Output the (X, Y) coordinate of the center of the cell containing the given text.  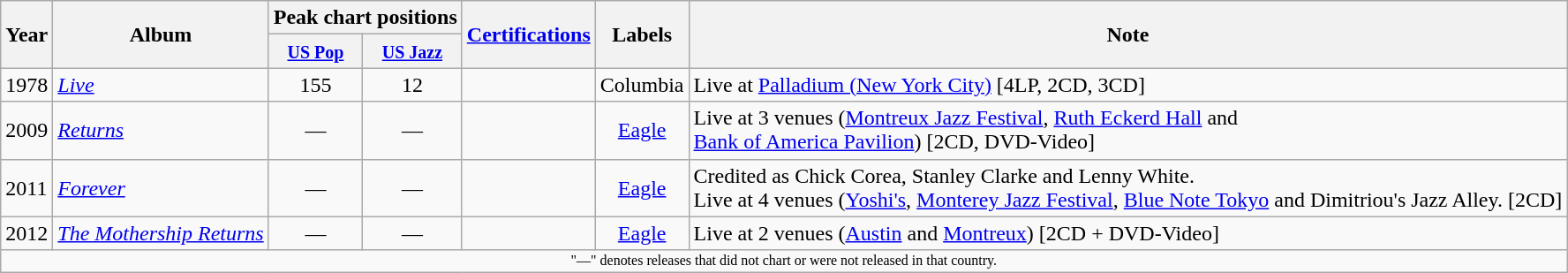
Note (1128, 34)
Labels (642, 34)
Peak chart positions (366, 18)
US Jazz (413, 51)
2012 (26, 233)
Certifications (528, 34)
12 (413, 85)
Live at Palladium (New York City) [4LP, 2CD, 3CD] (1128, 85)
2009 (26, 131)
Live (161, 85)
Album (161, 34)
Columbia (642, 85)
1978 (26, 85)
The Mothership Returns (161, 233)
Year (26, 34)
Returns (161, 131)
"—" denotes releases that did not chart or were not released in that country. (784, 261)
155 (315, 85)
US Pop (315, 51)
Live at 2 venues (Austin and Montreux) [2CD + DVD-Video] (1128, 233)
Live at 3 venues (Montreux Jazz Festival, Ruth Eckerd Hall andBank of America Pavilion) [2CD, DVD-Video] (1128, 131)
Forever (161, 187)
2011 (26, 187)
